Capture the cell that displays the provided text and extract its (x, y) central coordinate. 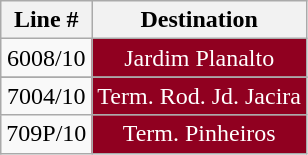
Term. Pinheiros (200, 134)
Line # (46, 20)
Term. Rod. Jd. Jacira (200, 96)
Jardim Planalto (200, 58)
709P/10 (46, 134)
Destination (200, 20)
6008/10 (46, 58)
7004/10 (46, 96)
